Identify which cell holds the provided text, then report its [X, Y] central coordinate. 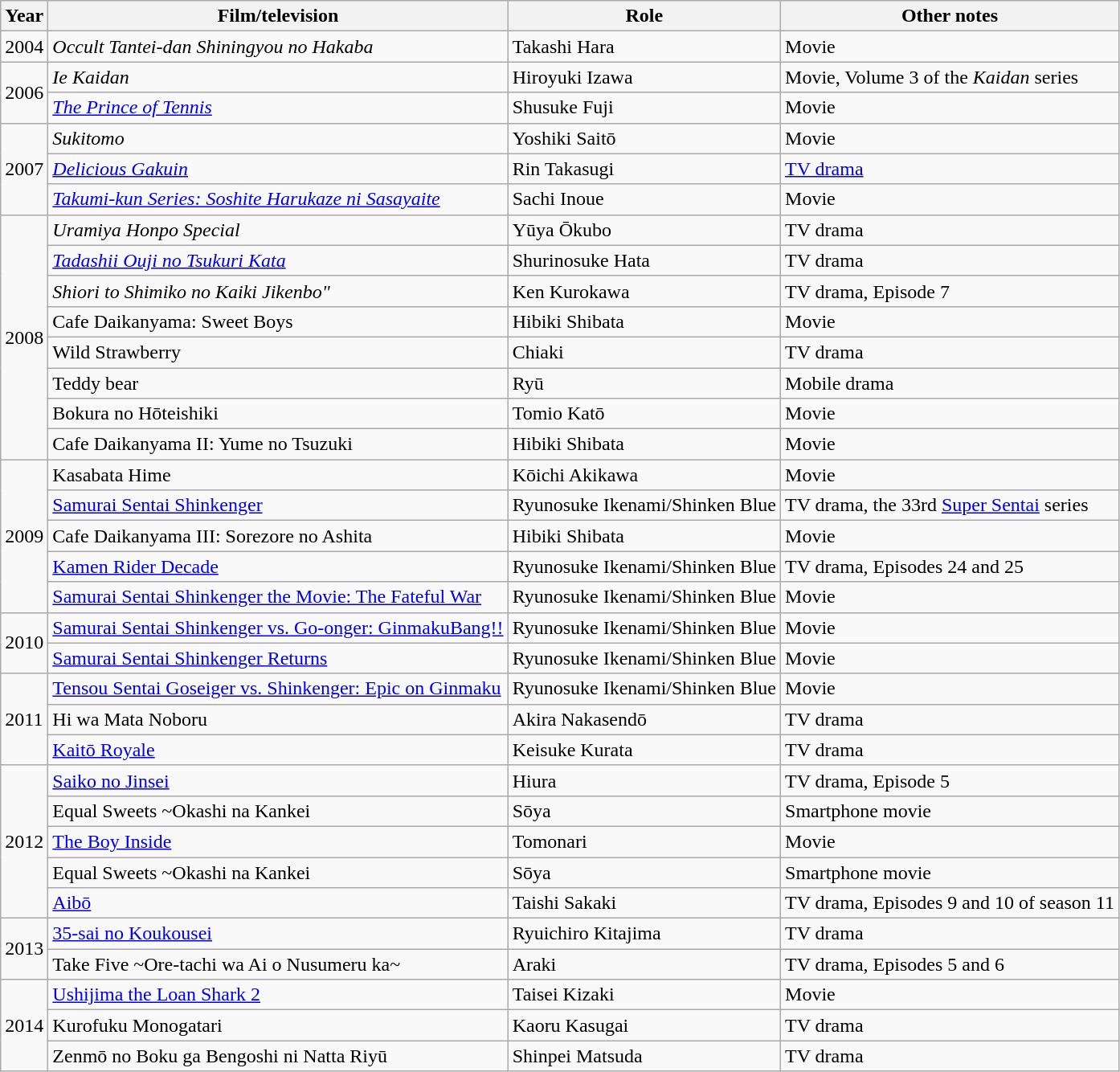
2010 [24, 643]
Samurai Sentai Shinkenger Returns [278, 658]
Rin Takasugi [644, 169]
Tomio Katō [644, 414]
TV drama, Episodes 5 and 6 [950, 964]
Bokura no Hōteishiki [278, 414]
Kamen Rider Decade [278, 567]
TV drama, the 33rd Super Sentai series [950, 505]
Saiko no Jinsei [278, 780]
Ushijima the Loan Shark 2 [278, 995]
Tomonari [644, 841]
Samurai Sentai Shinkenger the Movie: The Fateful War [278, 597]
Kasabata Hime [278, 475]
Ryuichiro Kitajima [644, 934]
Kaitō Royale [278, 750]
Yūya Ōkubo [644, 230]
2011 [24, 719]
Shinpei Matsuda [644, 1056]
Teddy bear [278, 383]
Sachi Inoue [644, 199]
Samurai Sentai Shinkenger [278, 505]
Occult Tantei-dan Shiningyou no Hakaba [278, 47]
2012 [24, 841]
Shiori to Shimiko no Kaiki Jikenbo" [278, 291]
The Prince of Tennis [278, 108]
Tensou Sentai Goseiger vs. Shinkenger: Epic on Ginmaku [278, 689]
Take Five ~Ore-tachi wa Ai o Nusumeru ka~ [278, 964]
Film/television [278, 16]
Araki [644, 964]
TV drama, Episode 5 [950, 780]
Kurofuku Monogatari [278, 1025]
Keisuke Kurata [644, 750]
Cafe Daikanyama: Sweet Boys [278, 321]
Movie, Volume 3 of the Kaidan series [950, 77]
Role [644, 16]
2013 [24, 949]
Other notes [950, 16]
Cafe Daikanyama III: Sorezore no Ashita [278, 536]
Ken Kurokawa [644, 291]
Uramiya Honpo Special [278, 230]
Yoshiki Saitō [644, 138]
Tadashii Ouji no Tsukuri Kata [278, 260]
TV drama, Episodes 9 and 10 of season 11 [950, 903]
Cafe Daikanyama II: Yume no Tsuzuki [278, 444]
Samurai Sentai Shinkenger vs. Go-onger: GinmakuBang!! [278, 628]
Taishi Sakaki [644, 903]
Hi wa Mata Noboru [278, 719]
Aibō [278, 903]
Takumi-kun Series: Soshite Harukaze ni Sasayaite [278, 199]
2006 [24, 92]
Shusuke Fuji [644, 108]
2004 [24, 47]
Hiura [644, 780]
Wild Strawberry [278, 352]
Zenmō no Boku ga Bengoshi ni Natta Riyū [278, 1056]
Ie Kaidan [278, 77]
The Boy Inside [278, 841]
Chiaki [644, 352]
Hiroyuki Izawa [644, 77]
TV drama, Episode 7 [950, 291]
Takashi Hara [644, 47]
Taisei Kizaki [644, 995]
Shurinosuke Hata [644, 260]
Kaoru Kasugai [644, 1025]
35-sai no Koukousei [278, 934]
Ryū [644, 383]
2014 [24, 1025]
Kōichi Akikawa [644, 475]
Year [24, 16]
Akira Nakasendō [644, 719]
Sukitomo [278, 138]
2008 [24, 337]
Delicious Gakuin [278, 169]
TV drama, Episodes 24 and 25 [950, 567]
Mobile drama [950, 383]
2009 [24, 536]
2007 [24, 169]
